Detect which cell encompasses the target text, then output its [X, Y] center coordinate. 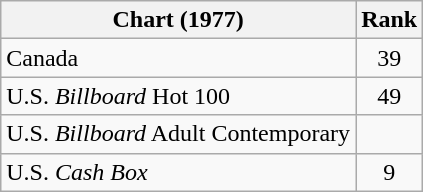
U.S. Billboard Hot 100 [178, 96]
Rank [390, 20]
U.S. Billboard Adult Contemporary [178, 134]
49 [390, 96]
39 [390, 58]
U.S. Cash Box [178, 172]
Chart (1977) [178, 20]
9 [390, 172]
Canada [178, 58]
